Capture the cell that displays the provided text and extract its [x, y] central coordinate. 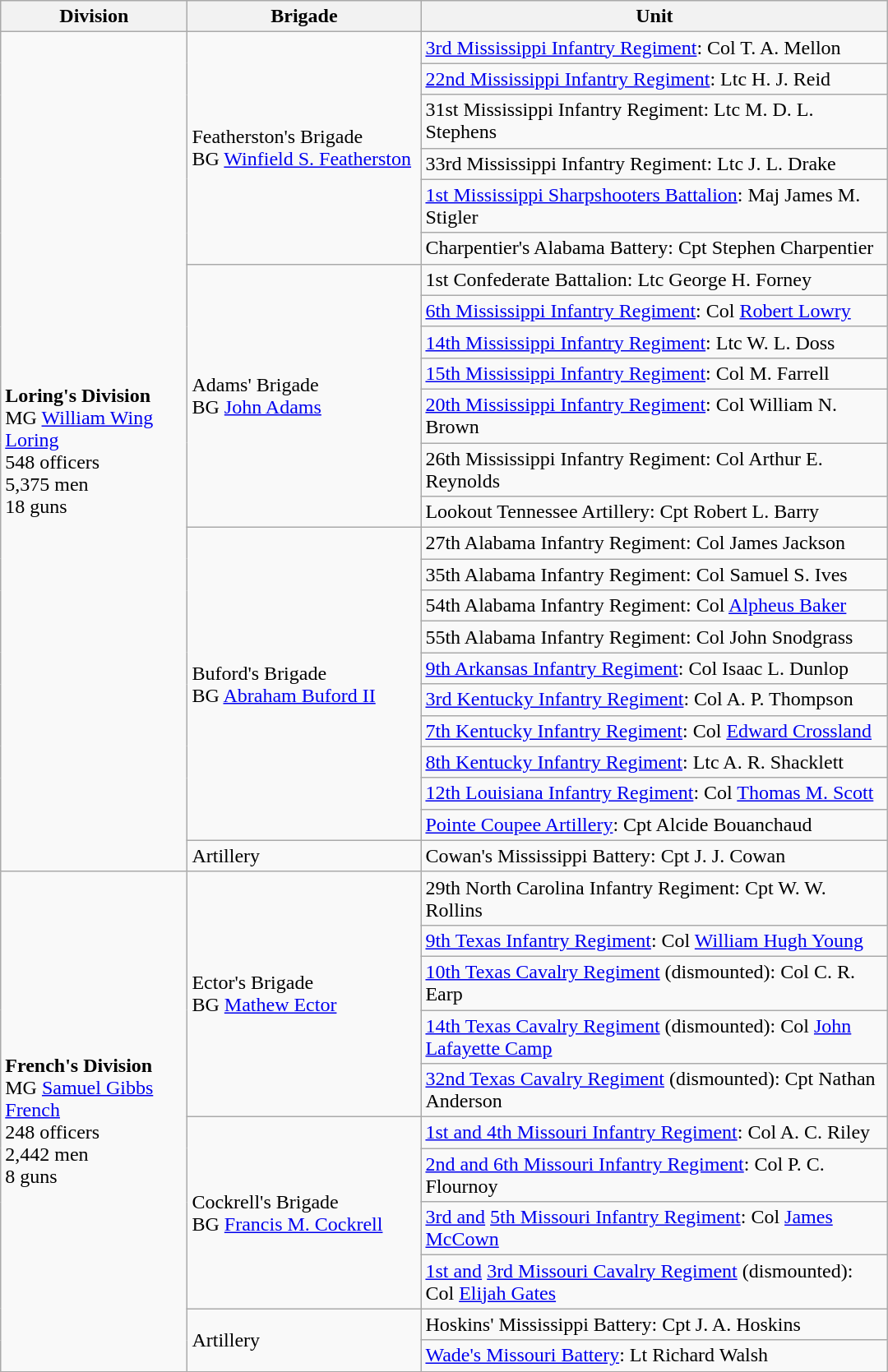
Adams' BrigadeBG John Adams [304, 395]
20th Mississippi Infantry Regiment: Col William N. Brown [654, 416]
55th Alabama Infantry Regiment: Col John Snodgrass [654, 637]
3rd and 5th Missouri Infantry Regiment: Col James McCown [654, 1228]
1st Mississippi Sharpshooters Battalion: Maj James M. Stigler [654, 206]
29th North Carolina Infantry Regiment: Cpt W. W. Rollins [654, 898]
14th Texas Cavalry Regiment (dismounted): Col John Lafayette Camp [654, 1036]
Cowan's Mississippi Battery: Cpt J. J. Cowan [654, 856]
33rd Mississippi Infantry Regiment: Ltc J. L. Drake [654, 164]
Featherston's BrigadeBG Winfield S. Featherston [304, 148]
32nd Texas Cavalry Regiment (dismounted): Cpt Nathan Anderson [654, 1090]
27th Alabama Infantry Regiment: Col James Jackson [654, 543]
Wade's Missouri Battery: Lt Richard Walsh [654, 1356]
Lookout Tennessee Artillery: Cpt Robert L. Barry [654, 512]
1st Confederate Battalion: Ltc George H. Forney [654, 279]
9th Texas Infantry Regiment: Col William Hugh Young [654, 940]
8th Kentucky Infantry Regiment: Ltc A. R. Shacklett [654, 762]
3rd Kentucky Infantry Regiment: Col A. P. Thompson [654, 700]
2nd and 6th Missouri Infantry Regiment: Col P. C. Flournoy [654, 1176]
Hoskins' Mississippi Battery: Cpt J. A. Hoskins [654, 1324]
Buford's BrigadeBG Abraham Buford II [304, 684]
Ector's BrigadeBG Mathew Ector [304, 994]
3rd Mississippi Infantry Regiment: Col T. A. Mellon [654, 48]
Brigade [304, 16]
7th Kentucky Infantry Regiment: Col Edward Crossland [654, 731]
9th Arkansas Infantry Regiment: Col Isaac L. Dunlop [654, 668]
31st Mississippi Infantry Regiment: Ltc M. D. L. Stephens [654, 122]
1st and 3rd Missouri Cavalry Regiment (dismounted): Col Elijah Gates [654, 1282]
54th Alabama Infantry Regiment: Col Alpheus Baker [654, 606]
22nd Mississippi Infantry Regiment: Ltc H. J. Reid [654, 79]
French's DivisionMG Samuel Gibbs French248 officers2,442 men8 guns [94, 1121]
15th Mississippi Infantry Regiment: Col M. Farrell [654, 373]
12th Louisiana Infantry Regiment: Col Thomas M. Scott [654, 793]
Pointe Coupee Artillery: Cpt Alcide Bouanchaud [654, 825]
6th Mississippi Infantry Regiment: Col Robert Lowry [654, 311]
Unit [654, 16]
35th Alabama Infantry Regiment: Col Samuel S. Ives [654, 575]
1st and 4th Missouri Infantry Regiment: Col A. C. Riley [654, 1133]
10th Texas Cavalry Regiment (dismounted): Col C. R. Earp [654, 983]
26th Mississippi Infantry Regiment: Col Arthur E. Reynolds [654, 469]
Loring's DivisionMG William Wing Loring548 officers5,375 men18 guns [94, 452]
Division [94, 16]
Cockrell's BrigadeBG Francis M. Cockrell [304, 1213]
14th Mississippi Infantry Regiment: Ltc W. L. Doss [654, 342]
Charpentier's Alabama Battery: Cpt Stephen Charpentier [654, 248]
